For the text-containing cell, return its midpoint in (X, Y) coordinate format. 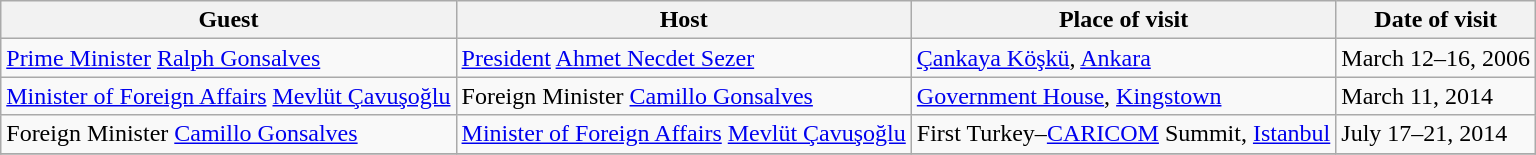
Prime Minister Ralph Gonsalves (228, 58)
Guest (228, 20)
Government House, Kingstown (1123, 96)
March 11, 2014 (1436, 96)
Çankaya Köşkü, Ankara (1123, 58)
March 12–16, 2006 (1436, 58)
Place of visit (1123, 20)
Host (684, 20)
First Turkey–CARICOM Summit, Istanbul (1123, 134)
President Ahmet Necdet Sezer (684, 58)
July 17–21, 2014 (1436, 134)
Date of visit (1436, 20)
